For the text-containing cell, return its midpoint in (x, y) coordinate format. 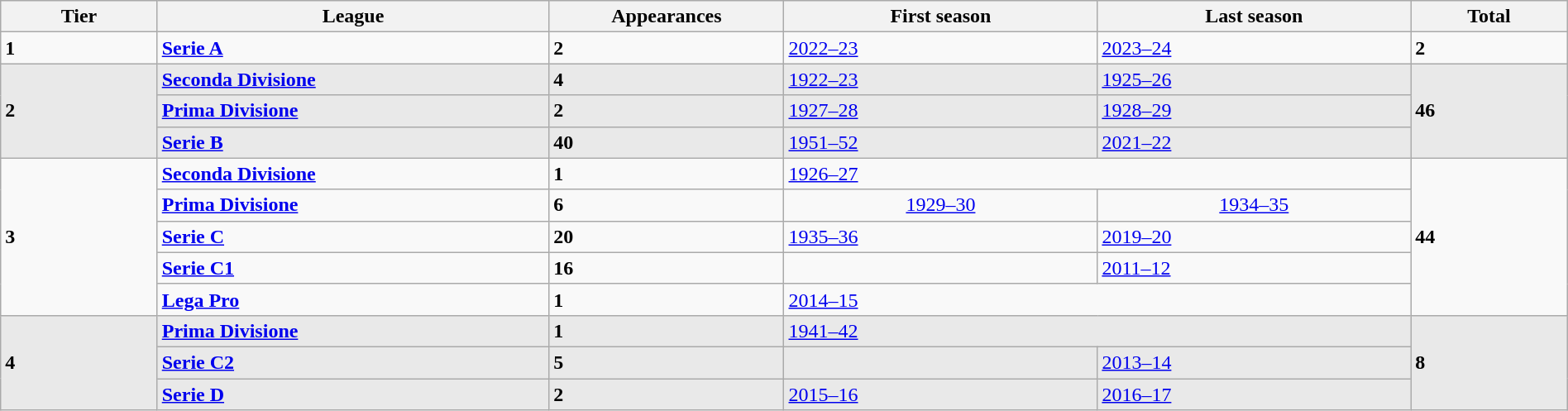
2011–12 (1254, 268)
1928–29 (1254, 111)
2021–22 (1254, 142)
Serie C (353, 237)
1951–52 (941, 142)
16 (667, 268)
8 (1489, 362)
Serie C1 (353, 268)
2014–15 (1097, 299)
Serie B (353, 142)
1929–30 (941, 205)
Total (1489, 17)
6 (667, 205)
Serie D (353, 394)
League (353, 17)
Serie A (353, 48)
1926–27 (1097, 174)
2022–23 (941, 48)
2013–14 (1254, 362)
2015–16 (941, 394)
1935–36 (941, 237)
First season (941, 17)
40 (667, 142)
Appearances (667, 17)
5 (667, 362)
1941–42 (1097, 331)
2019–20 (1254, 237)
1934–35 (1254, 205)
3 (79, 237)
44 (1489, 237)
1922–23 (941, 79)
Lega Pro (353, 299)
Tier (79, 17)
Last season (1254, 17)
2016–17 (1254, 394)
1925–26 (1254, 79)
20 (667, 237)
1927–28 (941, 111)
Serie C2 (353, 362)
46 (1489, 111)
2023–24 (1254, 48)
